Capture the cell that displays the provided text and extract its [x, y] central coordinate. 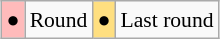
Round [59, 20]
Last round [168, 20]
